Extract the [X, Y] coordinate from the center of the cell holding the provided text.  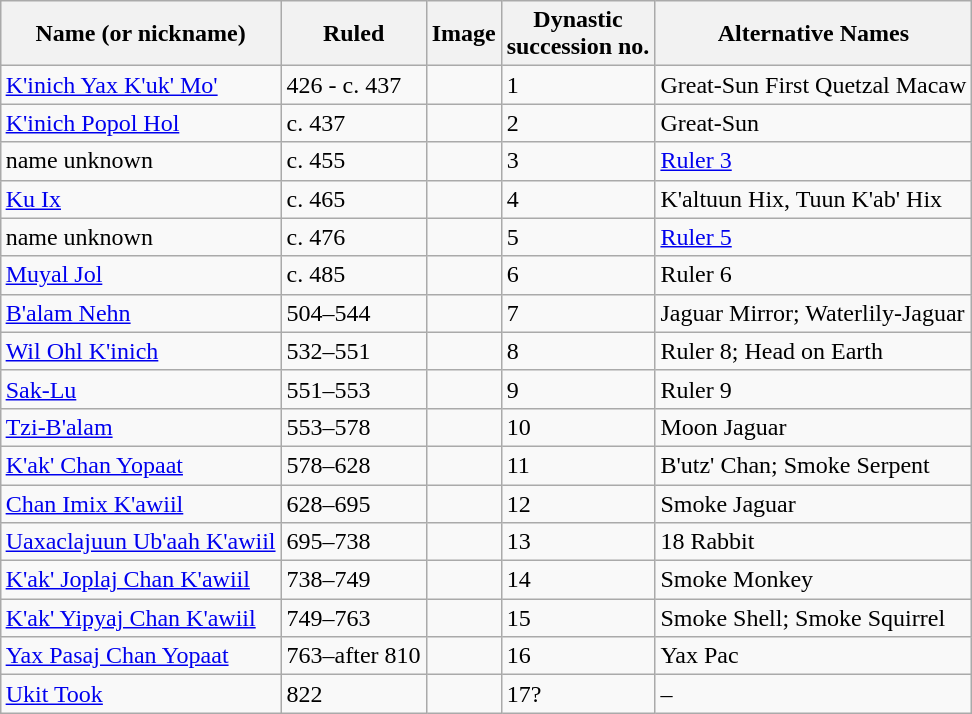
– [814, 694]
5 [578, 237]
Sak-Lu [140, 389]
Ukit Took [140, 694]
11 [578, 465]
Jaguar Mirror; Waterlily-Jaguar [814, 313]
Name (or nickname) [140, 34]
B'utz' Chan; Smoke Serpent [814, 465]
c. 485 [354, 275]
Great-Sun [814, 123]
K'ak' Joplaj Chan K'awiil [140, 580]
17? [578, 694]
Dynasticsuccession no. [578, 34]
10 [578, 427]
12 [578, 503]
Image [464, 34]
15 [578, 618]
K'inich Popol Hol [140, 123]
763–after 810 [354, 656]
822 [354, 694]
K'ak' Yipyaj Chan K'awiil [140, 618]
Tzi-B'alam [140, 427]
Chan Imix K'awiil [140, 503]
Ku Ix [140, 199]
Yax Pac [814, 656]
K'ak' Chan Yopaat [140, 465]
c. 476 [354, 237]
18 Rabbit [814, 542]
749–763 [354, 618]
738–749 [354, 580]
553–578 [354, 427]
c. 437 [354, 123]
1 [578, 85]
695–738 [354, 542]
Ruler 8; Head on Earth [814, 351]
K'inich Yax K'uk' Mo' [140, 85]
c. 465 [354, 199]
Smoke Monkey [814, 580]
16 [578, 656]
7 [578, 313]
532–551 [354, 351]
426 - c. 437 [354, 85]
Smoke Jaguar [814, 503]
Yax Pasaj Chan Yopaat [140, 656]
3 [578, 161]
Wil Ohl K'inich [140, 351]
578–628 [354, 465]
551–553 [354, 389]
Ruler 9 [814, 389]
13 [578, 542]
6 [578, 275]
c. 455 [354, 161]
Great-Sun First Quetzal Macaw [814, 85]
Ruler 5 [814, 237]
Ruler 6 [814, 275]
Ruler 3 [814, 161]
Uaxaclajuun Ub'aah K'awiil [140, 542]
8 [578, 351]
Smoke Shell; Smoke Squirrel [814, 618]
Moon Jaguar [814, 427]
Muyal Jol [140, 275]
9 [578, 389]
2 [578, 123]
14 [578, 580]
504–544 [354, 313]
Ruled [354, 34]
628–695 [354, 503]
B'alam Nehn [140, 313]
4 [578, 199]
K'altuun Hix, Tuun K'ab' Hix [814, 199]
Alternative Names [814, 34]
